Locate the cell with the specified text and output its [x, y] center coordinate. 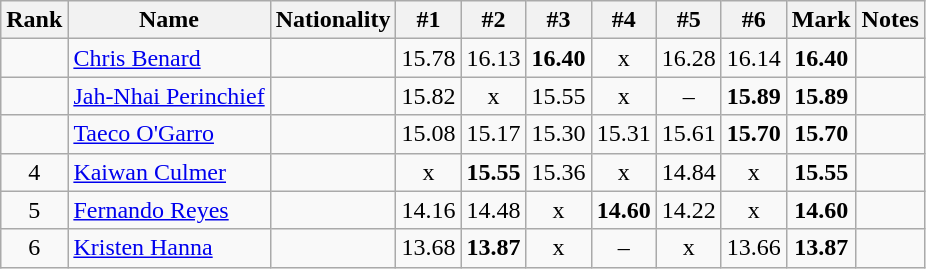
15.36 [558, 172]
15.31 [624, 134]
14.16 [428, 210]
#1 [428, 20]
4 [34, 172]
#5 [688, 20]
#2 [494, 20]
Taeco O'Garro [169, 134]
14.22 [688, 210]
16.14 [754, 58]
#4 [624, 20]
15.61 [688, 134]
Kaiwan Culmer [169, 172]
Rank [34, 20]
15.17 [494, 134]
14.84 [688, 172]
15.82 [428, 96]
6 [34, 248]
Notes [890, 20]
Kristen Hanna [169, 248]
13.66 [754, 248]
Name [169, 20]
15.78 [428, 58]
13.68 [428, 248]
#6 [754, 20]
16.28 [688, 58]
Nationality [333, 20]
14.48 [494, 210]
16.13 [494, 58]
Fernando Reyes [169, 210]
15.30 [558, 134]
Mark [821, 20]
Chris Benard [169, 58]
Jah-Nhai Perinchief [169, 96]
15.08 [428, 134]
#3 [558, 20]
5 [34, 210]
